Search for the cell housing the specified text and yield its [X, Y] center coordinate. 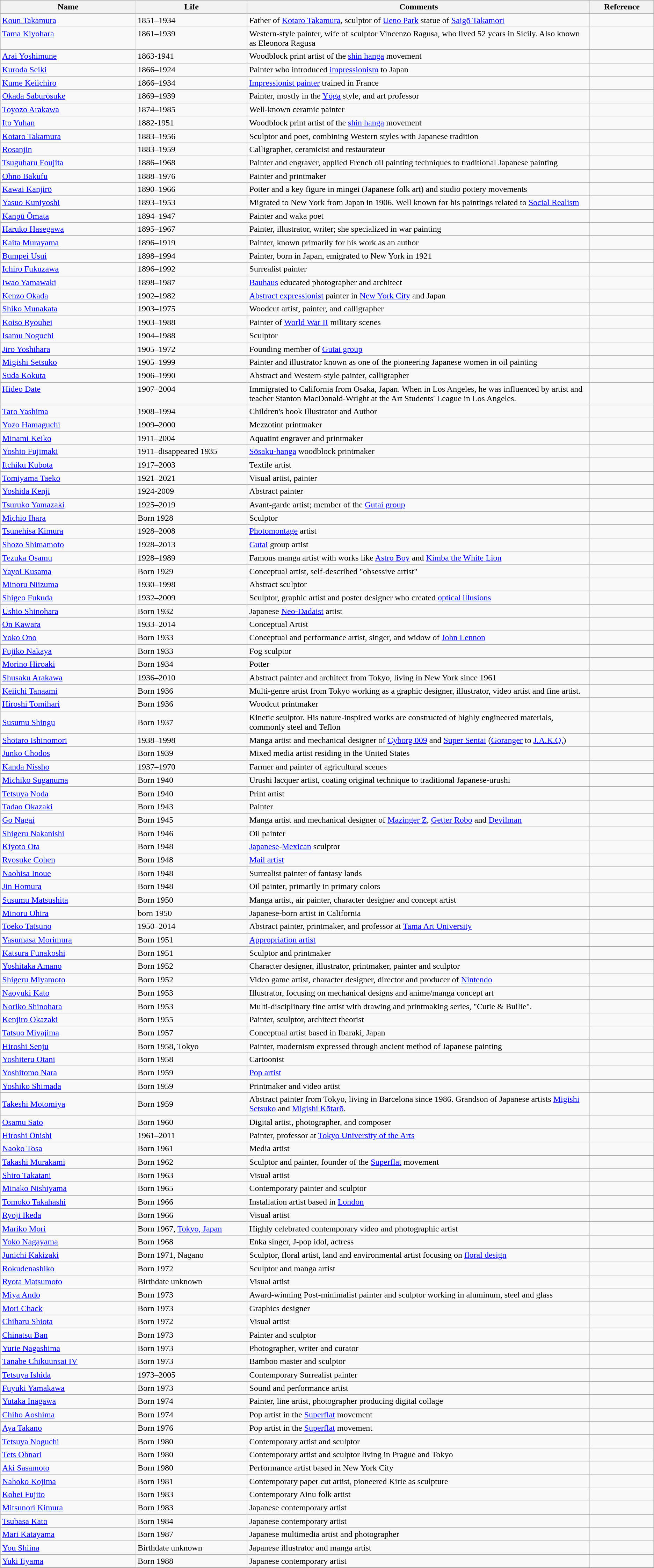
Japanese Neo-Dadaist artist [419, 611]
You Shiina [68, 1548]
Jiro Yoshihara [68, 349]
1933–2014 [191, 624]
Born 1934 [191, 664]
Migrated to New York from Japan in 1906. Well known for his paintings related to Social Realism [419, 203]
Fuyuki Yamakawa [68, 1388]
Yoko Ono [68, 638]
Multi-disciplinary fine artist with drawing and printmaking series, "Cutie & Bullie". [419, 1006]
Itchiku Kubota [68, 465]
Tsunehisa Kimura [68, 531]
Born 1929 [191, 571]
Keiichi Tanaami [68, 691]
Mezzotint printmaker [419, 425]
Painter who introduced impressionism to Japan [419, 70]
Nahoko Kojima [68, 1481]
Digital artist, photographer, and composer [419, 1122]
Born 1946 [191, 833]
Yoko Nagayama [68, 1242]
Painter, line artist, photographer producing digital collage [419, 1401]
1904–1988 [191, 335]
Abstract expressionist painter in New York City and Japan [419, 296]
Michio Ihara [68, 518]
Born 1968 [191, 1242]
Japanese-Mexican sculptor [419, 847]
Fog sculptor [419, 651]
1863-1941 [191, 56]
Rosanjin [68, 149]
Installation artist based in London [419, 1202]
1896–1919 [191, 243]
Pop artist [419, 1073]
Jin Homura [68, 887]
born 1950 [191, 913]
Born 1962 [191, 1162]
Naohisa Inoue [68, 873]
Born 1971, Nagano [191, 1255]
1928–1989 [191, 558]
Surrealist painter of fantasy lands [419, 873]
Toeko Tatsuno [68, 926]
Yozo Hamaguchi [68, 425]
1886–1968 [191, 162]
Mail artist [419, 860]
1869–1939 [191, 96]
Video game artist, character designer, director and producer of Nintendo [419, 980]
Takashi Murakami [68, 1162]
Character designer, illustrator, printmaker, painter and sculptor [419, 966]
Tezuka Osamu [68, 558]
Illustrator, focusing on mechanical designs and anime/manga concept art [419, 993]
Abstract painter [419, 491]
Surrealist painter [419, 269]
Toyozo Arakawa [68, 109]
1905–1999 [191, 362]
Famous manga artist with works like Astro Boy and Kimba the White Lion [419, 558]
Born 1961 [191, 1149]
1938–1998 [191, 740]
Minoru Ohira [68, 913]
Highly celebrated contemporary video and photographic artist [419, 1228]
Printmaker and video artist [419, 1086]
Born 1943 [191, 807]
Yayoi Kusama [68, 571]
1909–2000 [191, 425]
Naoko Tosa [68, 1149]
Painter, professor at Tokyo University of the Arts [419, 1135]
1866–1934 [191, 83]
Impressionist painter trained in France [419, 83]
Sculptor, floral artist, land and environmental artist focusing on floral design [419, 1255]
Born 1945 [191, 820]
Photographer, writer and curator [419, 1348]
Yuki Iiyama [68, 1561]
Graphics designer [419, 1308]
Hideo Date [68, 393]
Miya Ando [68, 1295]
Born 1928 [191, 518]
Aya Takano [68, 1428]
Hiroshi Tomihari [68, 704]
Michiko Suganuma [68, 780]
Painter, modernism expressed through ancient method of Japanese painting [419, 1046]
Tets Ohnari [68, 1454]
1890–1966 [191, 189]
Cartoonist [419, 1060]
Born 1984 [191, 1521]
Japanese multimedia artist and photographer [419, 1534]
Tomoko Takahashi [68, 1202]
Painter and sculptor [419, 1335]
Conceptual artist, self-described "obsessive artist" [419, 571]
1950–2014 [191, 926]
Susumu Matsushita [68, 900]
Textile artist [419, 465]
Shigeru Nakanishi [68, 833]
Mari Katayama [68, 1534]
Reference [622, 7]
Shigeru Miyamoto [68, 980]
Manga artist and mechanical designer of Mazinger Z, Getter Robo and Devilman [419, 820]
Koun Takamura [68, 20]
Born 1950 [191, 900]
Tetsuya Ishida [68, 1375]
Japanese illustrator and manga artist [419, 1548]
Born 1965 [191, 1188]
1925–2019 [191, 505]
Taro Yashima [68, 412]
Bauhaus educated photographer and architect [419, 282]
Tsubasa Kato [68, 1521]
Shozo Shimamoto [68, 544]
1883–1959 [191, 149]
Painter, sculptor, architect theorist [419, 1019]
1905–1972 [191, 349]
Well-known ceramic painter [419, 109]
1874–1985 [191, 109]
1883–1956 [191, 136]
Tama Kiyohara [68, 38]
Painter, illustrator, writer; she specialized in war painting [419, 229]
Award-winning Post-minimalist painter and sculptor working in aluminum, steel and glass [419, 1295]
Sound and performance artist [419, 1388]
Kume Keiichiro [68, 83]
Fujiko Nakaya [68, 651]
1937–1970 [191, 767]
Enka singer, J-pop idol, actress [419, 1242]
1893–1953 [191, 203]
Contemporary Ainu folk artist [419, 1495]
Kenzo Okada [68, 296]
Yoshida Kenji [68, 491]
1928–2008 [191, 531]
Minoru Niizuma [68, 584]
Woodcut artist, painter, and calligrapher [419, 309]
Tomiyama Taeko [68, 478]
1882-1951 [191, 123]
Urushi lacquer artist, coating original technique to traditional Japanese-urushi [419, 780]
Katsura Funakoshi [68, 953]
Abstract painter from Tokyo, living in Barcelona since 1986. Grandson of Japanese artists Migishi Setsuko and Migishi Kōtarō. [419, 1104]
Junko Chodos [68, 753]
Born 1955 [191, 1019]
Abstract painter and architect from Tokyo, living in New York since 1961 [419, 678]
On Kawara [68, 624]
Photomontage artist [419, 531]
Sculptor, graphic artist and poster designer who created optical illusions [419, 598]
Born 1981 [191, 1481]
Ryoji Ikeda [68, 1215]
Yoshio Fujimaki [68, 451]
Name [68, 7]
1973–2005 [191, 1375]
Shusaku Arakawa [68, 678]
Painter, born in Japan, emigrated to New York in 1921 [419, 256]
1908–1994 [191, 412]
1911–disappeared 1935 [191, 451]
Manga artist and mechanical designer of Cyborg 009 and Super Sentai (Goranger to J.A.K.Q.) [419, 740]
Founding member of Gutai group [419, 349]
Painter and waka poet [419, 216]
Gutai group artist [419, 544]
Tanabe Chikuunsai IV [68, 1361]
Ichiro Fukuzawa [68, 269]
Appropriation artist [419, 940]
Born 1963 [191, 1175]
Sculptor and poet, combining Western styles with Japanese tradition [419, 136]
Iwao Yamawaki [68, 282]
Tsuguharu Foujita [68, 162]
Susumu Shingu [68, 722]
Chinatsu Ban [68, 1335]
Abstract painter, printmaker, and professor at Tama Art University [419, 926]
Comments [419, 7]
Kiyoto Ota [68, 847]
Conceptual artist based in Ibaraki, Japan [419, 1033]
Japanese-born artist in California [419, 913]
1936–2010 [191, 678]
Ushio Shinohara [68, 611]
Abstract and Western-style painter, calligrapher [419, 375]
Bamboo master and sculptor [419, 1361]
Painter, known primarily for his work as an author [419, 243]
Arai Yoshimune [68, 56]
1898–1987 [191, 282]
Woodcut printmaker [419, 704]
Yutaka Inagawa [68, 1401]
Ito Yuhan [68, 123]
Multi-genre artist from Tokyo working as a graphic designer, illustrator, video artist and fine artist. [419, 691]
Naoyuki Kato [68, 993]
1907–2004 [191, 393]
Haruko Hasegawa [68, 229]
Yasumasa Morimura [68, 940]
Aquatint engraver and printmaker [419, 438]
Chiho Aoshima [68, 1415]
1921–2021 [191, 478]
1924-2009 [191, 491]
Bumpei Usui [68, 256]
Yoshitaka Amano [68, 966]
Morino Hiroaki [68, 664]
Kotaro Takamura [68, 136]
1861–1939 [191, 38]
Oil painter [419, 833]
Contemporary paper cut artist, pioneered Kirie as sculpture [419, 1481]
1895–1967 [191, 229]
Kenjiro Okazaki [68, 1019]
Tsuruko Yamazaki [68, 505]
Yoshiteru Otani [68, 1060]
Painter of World War II military scenes [419, 322]
Aki Sasamoto [68, 1468]
Mori Chack [68, 1308]
Avant-garde artist; member of the Gutai group [419, 505]
1903–1988 [191, 322]
Painter and illustrator known as one of the pioneering Japanese women in oil painting [419, 362]
Born 1958 [191, 1060]
Kinetic sculptor. His nature-inspired works are constructed of highly engineered materials, commonly steel and Teflon [419, 722]
Potter [419, 664]
Suda Kokuta [68, 375]
Shiko Munakata [68, 309]
Father of Kotaro Takamura, sculptor of Ueno Park statue of Saigō Takamori [419, 20]
Yoshiko Shimada [68, 1086]
Born 1960 [191, 1122]
Chiharu Shiota [68, 1322]
Ohno Bakufu [68, 176]
Life [191, 7]
Conceptual and performance artist, singer, and widow of John Lennon [419, 638]
1896–1992 [191, 269]
1911–2004 [191, 438]
1917–2003 [191, 465]
Painter and printmaker [419, 176]
Tetsuya Noguchi [68, 1441]
1930–1998 [191, 584]
1928–2013 [191, 544]
Visual artist, painter [419, 478]
Born 1957 [191, 1033]
Go Nagai [68, 820]
Potter and a key figure in mingei (Japanese folk art) and studio pottery movements [419, 189]
Kuroda Seiki [68, 70]
Kohei Fujito [68, 1495]
Minami Keiko [68, 438]
Born 1988 [191, 1561]
Print artist [419, 793]
1888–1976 [191, 176]
Abstract sculptor [419, 584]
1851–1934 [191, 20]
Okada Saburōsuke [68, 96]
1906–1990 [191, 375]
Painter and engraver, applied French oil painting techniques to traditional Japanese painting [419, 162]
Contemporary Surrealist painter [419, 1375]
Shotaro Ishinomori [68, 740]
Tatsuo Miyajima [68, 1033]
Calligrapher, ceramicist and restaurateur [419, 149]
Painter [419, 807]
Shigeo Fukuda [68, 598]
Painter, mostly in the Yōga style, and art professor [419, 96]
1898–1994 [191, 256]
Mitsunori Kimura [68, 1508]
Oil painter, primarily in primary colors [419, 887]
1902–1982 [191, 296]
1903–1975 [191, 309]
Koiso Ryouhei [68, 322]
Sculptor and manga artist [419, 1268]
Media artist [419, 1149]
1866–1924 [191, 70]
Takeshi Motomiya [68, 1104]
Isamu Noguchi [68, 335]
Born 1967, Tokyo, Japan [191, 1228]
Shiro Takatani [68, 1175]
Born 1976 [191, 1428]
1894–1947 [191, 216]
Born 1932 [191, 611]
Ryota Matsumoto [68, 1282]
Migishi Setsuko [68, 362]
Hiroshi Senju [68, 1046]
Mariko Mori [68, 1228]
Yoshitomo Nara [68, 1073]
Hiroshi Ōnishi [68, 1135]
Born 1939 [191, 753]
Farmer and painter of agricultural scenes [419, 767]
1961–2011 [191, 1135]
Contemporary painter and sculptor [419, 1188]
Kawai Kanjirō [68, 189]
Yasuo Kuniyoshi [68, 203]
Born 1987 [191, 1534]
Manga artist, air painter, character designer and concept artist [419, 900]
Kanda Nissho [68, 767]
Rokudenashiko [68, 1268]
Kaita Murayama [68, 243]
Mixed media artist residing in the United States [419, 753]
Conceptual Artist [419, 624]
Yurie Nagashima [68, 1348]
Western-style painter, wife of sculptor Vincenzo Ragusa, who lived 52 years in Sicily. Also known as Eleonora Ragusa [419, 38]
Born 1937 [191, 722]
Born 1958, Tokyo [191, 1046]
Kanpū Ōmata [68, 216]
Noriko Shinohara [68, 1006]
Junichi Kakizaki [68, 1255]
Performance artist based in New York City [419, 1468]
Tetsuya Noda [68, 793]
Contemporary artist and sculptor [419, 1441]
Ryosuke Cohen [68, 860]
Osamu Sato [68, 1122]
Minako Nishiyama [68, 1188]
Sōsaku-hanga woodblock printmaker [419, 451]
Tadao Okazaki [68, 807]
Children's book Illustrator and Author [419, 412]
1932–2009 [191, 598]
Contemporary artist and sculptor living in Prague and Tokyo [419, 1454]
Sculptor and printmaker [419, 953]
Sculptor and painter, founder of the Superflat movement [419, 1162]
